Return [x, y] of the center of cell containing provided text 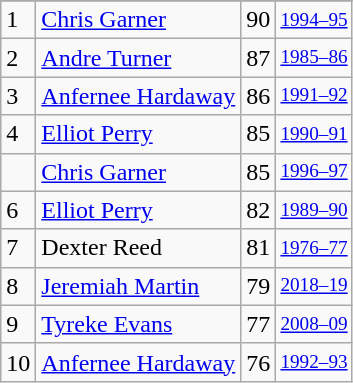
82 [258, 210]
1992–93 [314, 362]
1 [18, 20]
2 [18, 58]
77 [258, 324]
8 [18, 286]
90 [258, 20]
2008–09 [314, 324]
1985–86 [314, 58]
79 [258, 286]
1991–92 [314, 96]
81 [258, 248]
Dexter Reed [138, 248]
76 [258, 362]
1994–95 [314, 20]
86 [258, 96]
3 [18, 96]
7 [18, 248]
10 [18, 362]
2018–19 [314, 286]
1990–91 [314, 134]
Tyreke Evans [138, 324]
Jeremiah Martin [138, 286]
1989–90 [314, 210]
1976–77 [314, 248]
Andre Turner [138, 58]
6 [18, 210]
4 [18, 134]
1996–97 [314, 172]
9 [18, 324]
87 [258, 58]
